Search for the cell housing the specified text and yield its [x, y] center coordinate. 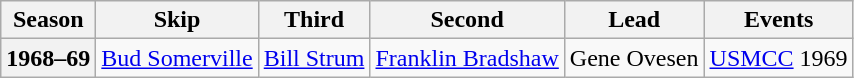
Events [778, 20]
Second [467, 20]
USMCC 1969 [778, 58]
Franklin Bradshaw [467, 58]
Gene Ovesen [634, 58]
Skip [177, 20]
Bill Strum [314, 58]
Season [48, 20]
Third [314, 20]
Lead [634, 20]
Bud Somerville [177, 58]
1968–69 [48, 58]
